Return (x, y) of the center of cell containing provided text 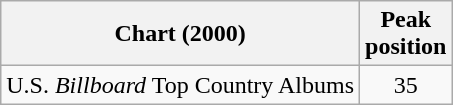
U.S. Billboard Top Country Albums (180, 85)
35 (406, 85)
Chart (2000) (180, 34)
Peakposition (406, 34)
